Detect which cell encompasses the target text, then output its (X, Y) center coordinate. 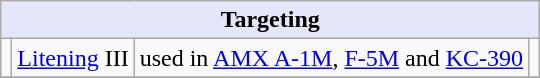
Targeting (270, 20)
used in AMX A-1M, F-5M and KC-390 (331, 58)
Litening III (73, 58)
